Return [X, Y] of the center of cell containing provided text 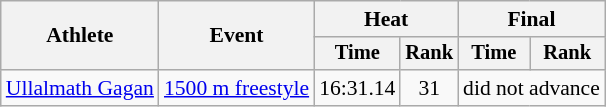
31 [429, 88]
Ullalmath Gagan [80, 88]
Final [532, 19]
1500 m freestyle [236, 88]
Event [236, 36]
Heat [386, 19]
16:31.14 [357, 88]
did not advance [532, 88]
Athlete [80, 36]
